Identify which cell holds the provided text, then report its [x, y] central coordinate. 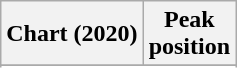
Peakposition [189, 34]
Chart (2020) [72, 34]
